Capture the cell that displays the provided text and extract its (x, y) central coordinate. 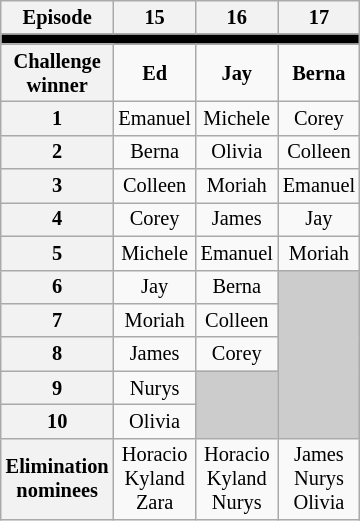
17 (319, 17)
9 (58, 388)
Episode (58, 17)
Eliminationnominees (58, 479)
15 (155, 17)
16 (237, 17)
Ed (155, 73)
HoracioKylandZara (155, 479)
JamesNurysOlivia (319, 479)
Nurys (155, 388)
8 (58, 354)
5 (58, 253)
10 (58, 421)
6 (58, 287)
1 (58, 118)
7 (58, 320)
4 (58, 219)
3 (58, 186)
HoracioKylandNurys (237, 479)
Challengewinner (58, 73)
2 (58, 152)
